Capture the cell that displays the provided text and extract its [X, Y] central coordinate. 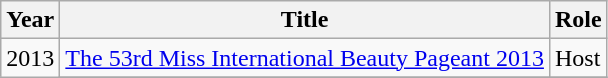
Role [578, 20]
Host [578, 58]
The 53rd Miss International Beauty Pageant 2013 [305, 58]
Year [30, 20]
Title [305, 20]
2013 [30, 58]
